Scan for the cell matching the given text and deliver its (X, Y) coordinate at center. 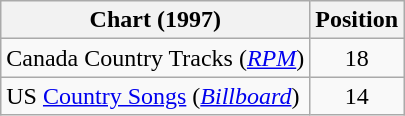
18 (357, 58)
Chart (1997) (156, 20)
Position (357, 20)
14 (357, 96)
Canada Country Tracks (RPM) (156, 58)
US Country Songs (Billboard) (156, 96)
